Locate the cell with the specified text and output its [X, Y] center coordinate. 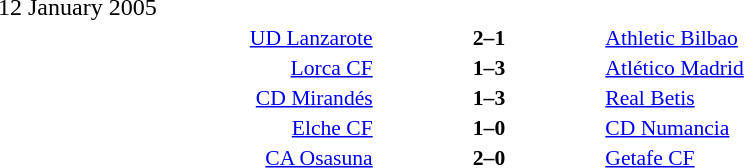
1–0 [490, 128]
2–1 [490, 38]
